Capture the cell that displays the provided text and extract its (x, y) central coordinate. 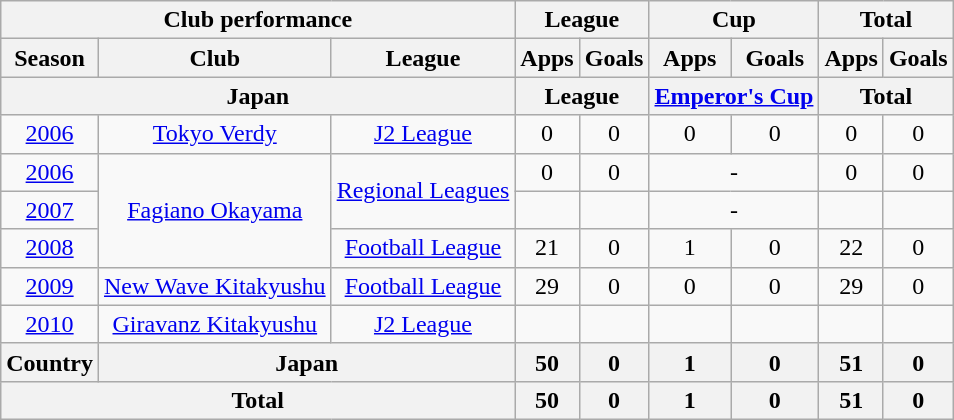
2008 (50, 248)
New Wave Kitakyushu (214, 286)
Emperor's Cup (734, 96)
Club performance (258, 20)
Fagiano Okayama (214, 210)
Regional Leagues (423, 191)
21 (547, 248)
Club (214, 58)
2007 (50, 210)
Season (50, 58)
2010 (50, 324)
Cup (734, 20)
Country (50, 362)
Giravanz Kitakyushu (214, 324)
Tokyo Verdy (214, 134)
2009 (50, 286)
22 (851, 248)
